Output the (x, y) coordinate of the center of the cell containing the given text.  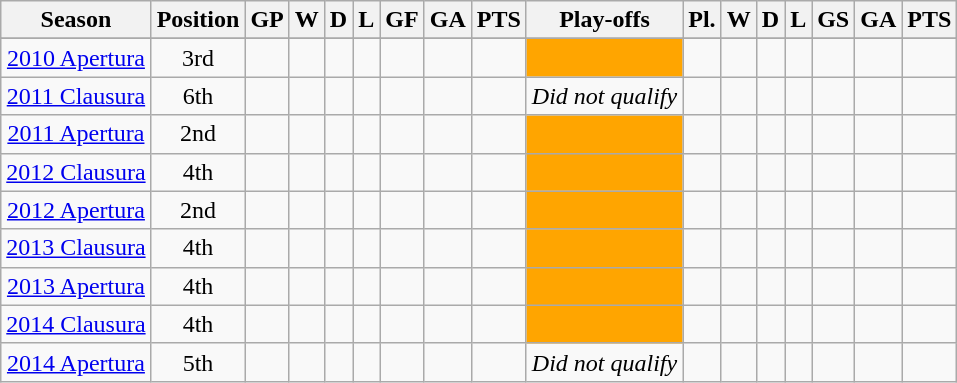
3rd (198, 58)
2011 Clausura (76, 96)
2013 Apertura (76, 286)
2010 Apertura (76, 58)
2011 Apertura (76, 134)
GS (834, 20)
GP (267, 20)
2014 Clausura (76, 324)
2012 Apertura (76, 210)
Play-offs (604, 20)
5th (198, 362)
2013 Clausura (76, 248)
6th (198, 96)
Pl. (702, 20)
Season (76, 20)
Position (198, 20)
GF (402, 20)
2012 Clausura (76, 172)
2014 Apertura (76, 362)
